Pinpoint the cell where the given text exists, returning its [x, y] midpoint coordinate. 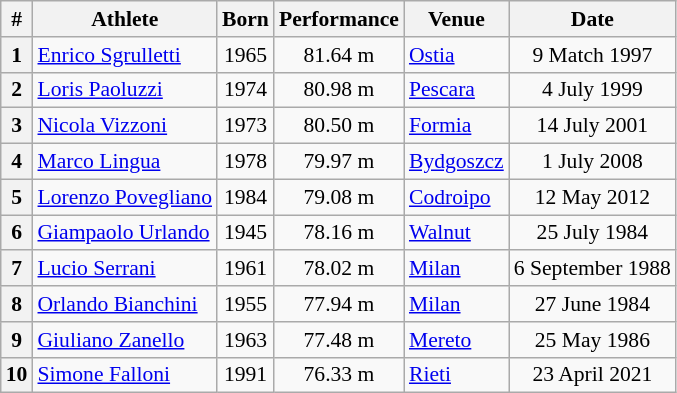
78.16 m [339, 233]
6 September 1988 [592, 269]
1955 [246, 304]
Marco Lingua [124, 162]
Nicola Vizzoni [124, 126]
Walnut [456, 233]
4 July 1999 [592, 90]
79.97 m [339, 162]
1 [17, 55]
Bydgoszcz [456, 162]
9 [17, 340]
10 [17, 375]
4 [17, 162]
1973 [246, 126]
2 [17, 90]
77.94 m [339, 304]
1978 [246, 162]
1974 [246, 90]
Date [592, 19]
80.50 m [339, 126]
Venue [456, 19]
5 [17, 197]
Athlete [124, 19]
6 [17, 233]
Lorenzo Povegliano [124, 197]
Rieti [456, 375]
Lucio Serrani [124, 269]
76.33 m [339, 375]
Enrico Sgrulletti [124, 55]
14 July 2001 [592, 126]
3 [17, 126]
Codroipo [456, 197]
23 April 2021 [592, 375]
78.02 m [339, 269]
Ostia [456, 55]
12 May 2012 [592, 197]
27 June 1984 [592, 304]
79.08 m [339, 197]
1965 [246, 55]
Giampaolo Urlando [124, 233]
1963 [246, 340]
8 [17, 304]
1991 [246, 375]
1984 [246, 197]
# [17, 19]
Born [246, 19]
25 May 1986 [592, 340]
9 Match 1997 [592, 55]
25 July 1984 [592, 233]
Performance [339, 19]
1945 [246, 233]
Loris Paoluzzi [124, 90]
Pescara [456, 90]
80.98 m [339, 90]
1 July 2008 [592, 162]
77.48 m [339, 340]
81.64 m [339, 55]
Orlando Bianchini [124, 304]
7 [17, 269]
Simone Falloni [124, 375]
Formia [456, 126]
Mereto [456, 340]
Giuliano Zanello [124, 340]
1961 [246, 269]
